Locate the cell with the specified text and output its [x, y] center coordinate. 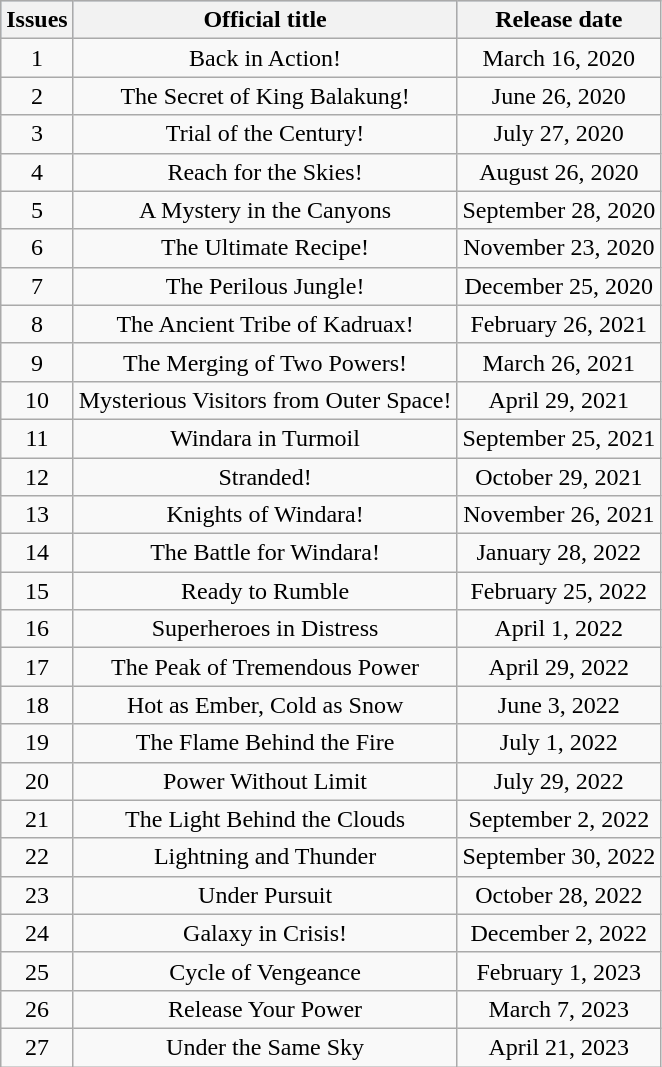
The Light Behind the Clouds [265, 819]
Back in Action! [265, 58]
August 26, 2020 [559, 172]
The Secret of King Balakung! [265, 96]
April 29, 2021 [559, 400]
12 [37, 477]
5 [37, 210]
September 30, 2022 [559, 857]
April 29, 2022 [559, 667]
8 [37, 324]
Hot as Ember, Cold as Snow [265, 705]
Reach for the Skies! [265, 172]
April 1, 2022 [559, 629]
24 [37, 933]
15 [37, 591]
22 [37, 857]
February 25, 2022 [559, 591]
April 21, 2023 [559, 1047]
January 28, 2022 [559, 553]
September 28, 2020 [559, 210]
March 26, 2021 [559, 362]
1 [37, 58]
25 [37, 971]
23 [37, 895]
Under the Same Sky [265, 1047]
Release Your Power [265, 1009]
February 26, 2021 [559, 324]
Stranded! [265, 477]
March 7, 2023 [559, 1009]
Lightning and Thunder [265, 857]
The Perilous Jungle! [265, 286]
26 [37, 1009]
21 [37, 819]
September 2, 2022 [559, 819]
Trial of the Century! [265, 134]
The Merging of Two Powers! [265, 362]
9 [37, 362]
14 [37, 553]
Galaxy in Crisis! [265, 933]
October 28, 2022 [559, 895]
Power Without Limit [265, 781]
June 26, 2020 [559, 96]
3 [37, 134]
The Ancient Tribe of Kadruax! [265, 324]
Mysterious Visitors from Outer Space! [265, 400]
July 1, 2022 [559, 743]
27 [37, 1047]
July 29, 2022 [559, 781]
Issues [37, 20]
20 [37, 781]
September 25, 2021 [559, 438]
Under Pursuit [265, 895]
19 [37, 743]
Ready to Rumble [265, 591]
The Flame Behind the Fire [265, 743]
December 25, 2020 [559, 286]
Cycle of Vengeance [265, 971]
The Ultimate Recipe! [265, 248]
October 29, 2021 [559, 477]
The Peak of Tremendous Power [265, 667]
March 16, 2020 [559, 58]
November 26, 2021 [559, 515]
A Mystery in the Canyons [265, 210]
June 3, 2022 [559, 705]
11 [37, 438]
10 [37, 400]
February 1, 2023 [559, 971]
13 [37, 515]
Official title [265, 20]
November 23, 2020 [559, 248]
Release date [559, 20]
Knights of Windara! [265, 515]
4 [37, 172]
2 [37, 96]
17 [37, 667]
December 2, 2022 [559, 933]
7 [37, 286]
Windara in Turmoil [265, 438]
The Battle for Windara! [265, 553]
6 [37, 248]
18 [37, 705]
Superheroes in Distress [265, 629]
July 27, 2020 [559, 134]
16 [37, 629]
